Determine the [X, Y] coordinate at the center of the cell enclosing the given text.  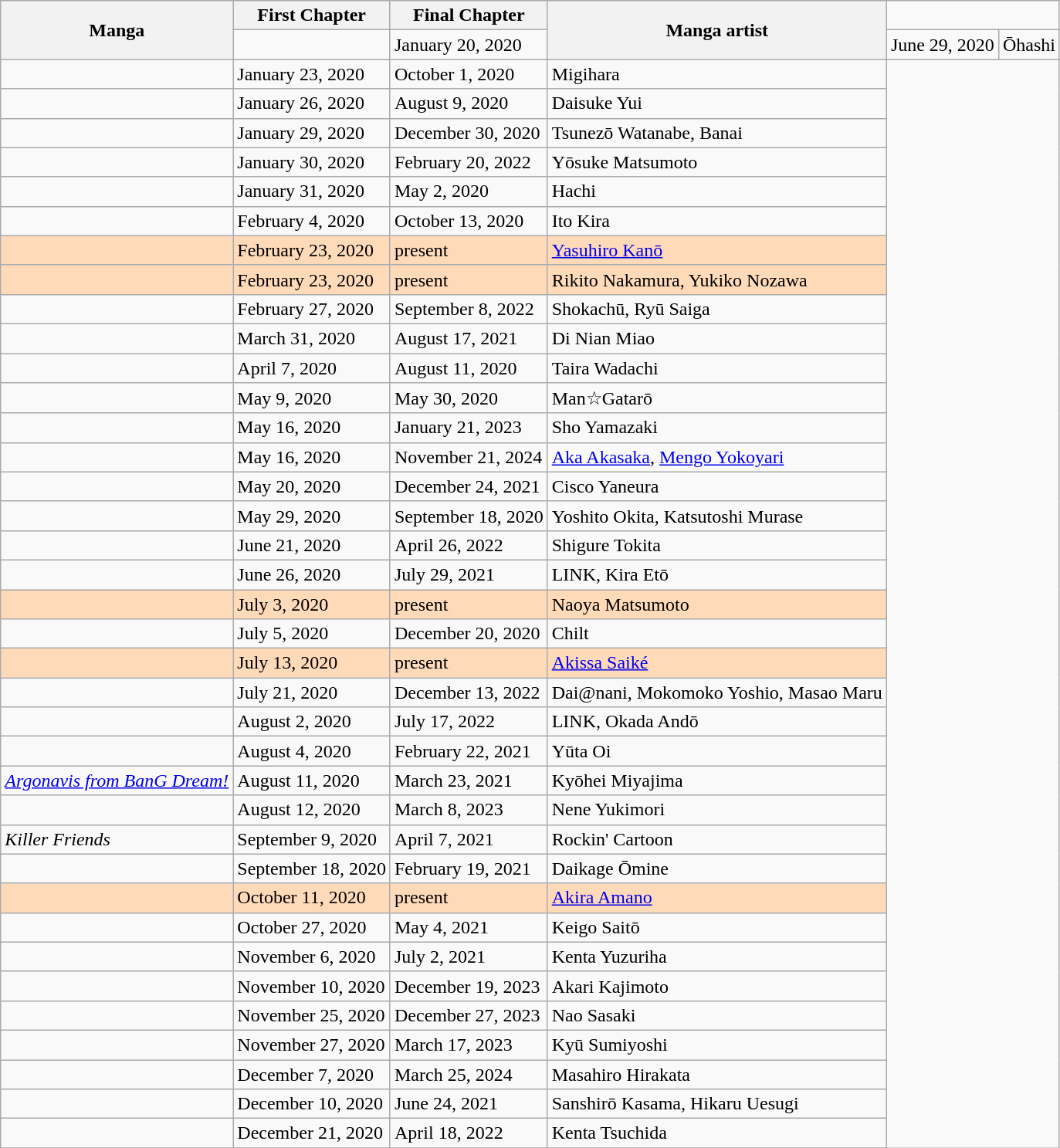
January 21, 2023 [469, 428]
August 17, 2021 [469, 338]
December 24, 2021 [469, 486]
April 26, 2022 [469, 545]
Aka Akasaka, Mengo Yokoyari [716, 457]
Chilt [716, 634]
January 20, 2020 [469, 45]
March 23, 2021 [469, 781]
July 2, 2021 [469, 957]
December 19, 2023 [469, 986]
Naoya Matsumoto [716, 604]
Man☆Gatarō [716, 398]
May 4, 2021 [469, 927]
October 13, 2020 [469, 221]
January 26, 2020 [312, 103]
Sanshirō Kasama, Hikaru Uesugi [716, 1104]
November 10, 2020 [312, 986]
Shigure Tokita [716, 545]
Daisuke Yui [716, 103]
March 8, 2023 [469, 810]
Yoshito Okita, Katsutoshi Murase [716, 516]
June 24, 2021 [469, 1104]
Migihara [716, 74]
May 20, 2020 [312, 486]
December 27, 2023 [469, 1015]
Manga artist [716, 30]
April 18, 2022 [469, 1133]
Kenta Yuzuriha [716, 957]
Akira Amano [716, 898]
May 2, 2020 [469, 191]
October 11, 2020 [312, 898]
January 30, 2020 [312, 162]
Tsunezō Watanabe, Banai [716, 133]
Masahiro Hirakata [716, 1074]
LINK, Kira Etō [716, 574]
Manga [117, 30]
Ōhashi [1028, 45]
January 29, 2020 [312, 133]
First Chapter [312, 15]
February 22, 2021 [469, 751]
February 19, 2021 [469, 869]
December 10, 2020 [312, 1104]
July 29, 2021 [469, 574]
Final Chapter [469, 15]
August 2, 2020 [312, 722]
Yūta Oi [716, 751]
Ito Kira [716, 221]
Kenta Tsuchida [716, 1133]
Daikage Ōmine [716, 869]
July 13, 2020 [312, 663]
March 25, 2024 [469, 1074]
November 25, 2020 [312, 1015]
November 27, 2020 [312, 1045]
June 21, 2020 [312, 545]
Kyōhei Miyajima [716, 781]
December 30, 2020 [469, 133]
September 9, 2020 [312, 839]
July 3, 2020 [312, 604]
Taira Wadachi [716, 368]
Sho Yamazaki [716, 428]
June 26, 2020 [312, 574]
Akissa Saiké [716, 663]
Yasuhiro Kanō [716, 250]
Hachi [716, 191]
Di Nian Miao [716, 338]
Killer Friends [117, 839]
Yōsuke Matsumoto [716, 162]
Nao Sasaki [716, 1015]
December 20, 2020 [469, 634]
October 1, 2020 [469, 74]
December 13, 2022 [469, 693]
October 27, 2020 [312, 927]
January 23, 2020 [312, 74]
March 17, 2023 [469, 1045]
March 31, 2020 [312, 338]
May 9, 2020 [312, 398]
Rikito Nakamura, Yukiko Nozawa [716, 279]
September 8, 2022 [469, 309]
Rockin' Cartoon [716, 839]
August 9, 2020 [469, 103]
April 7, 2020 [312, 368]
January 31, 2020 [312, 191]
Argonavis from BanG Dream! [117, 781]
April 7, 2021 [469, 839]
February 4, 2020 [312, 221]
Akari Kajimoto [716, 986]
Keigo Saitō [716, 927]
July 17, 2022 [469, 722]
August 4, 2020 [312, 751]
November 21, 2024 [469, 457]
December 7, 2020 [312, 1074]
December 21, 2020 [312, 1133]
Dai@nani, Mokomoko Yoshio, Masao Maru [716, 693]
June 29, 2020 [942, 45]
Shokachū, Ryū Saiga [716, 309]
Cisco Yaneura [716, 486]
Nene Yukimori [716, 810]
Kyū Sumiyoshi [716, 1045]
May 30, 2020 [469, 398]
May 29, 2020 [312, 516]
LINK, Okada Andō [716, 722]
July 5, 2020 [312, 634]
February 20, 2022 [469, 162]
August 12, 2020 [312, 810]
February 27, 2020 [312, 309]
July 21, 2020 [312, 693]
November 6, 2020 [312, 957]
